Search for the cell housing the specified text and yield its [x, y] center coordinate. 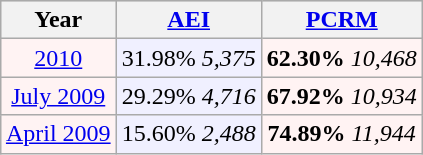
67.92% 10,934 [342, 96]
PCRM [342, 20]
31.98% 5,375 [188, 58]
AEI [188, 20]
April 2009 [58, 134]
2010 [58, 58]
Year [58, 20]
74.89% 11,944 [342, 134]
15.60% 2,488 [188, 134]
62.30% 10,468 [342, 58]
29.29% 4,716 [188, 96]
July 2009 [58, 96]
